Search for the cell housing the specified text and yield its [x, y] center coordinate. 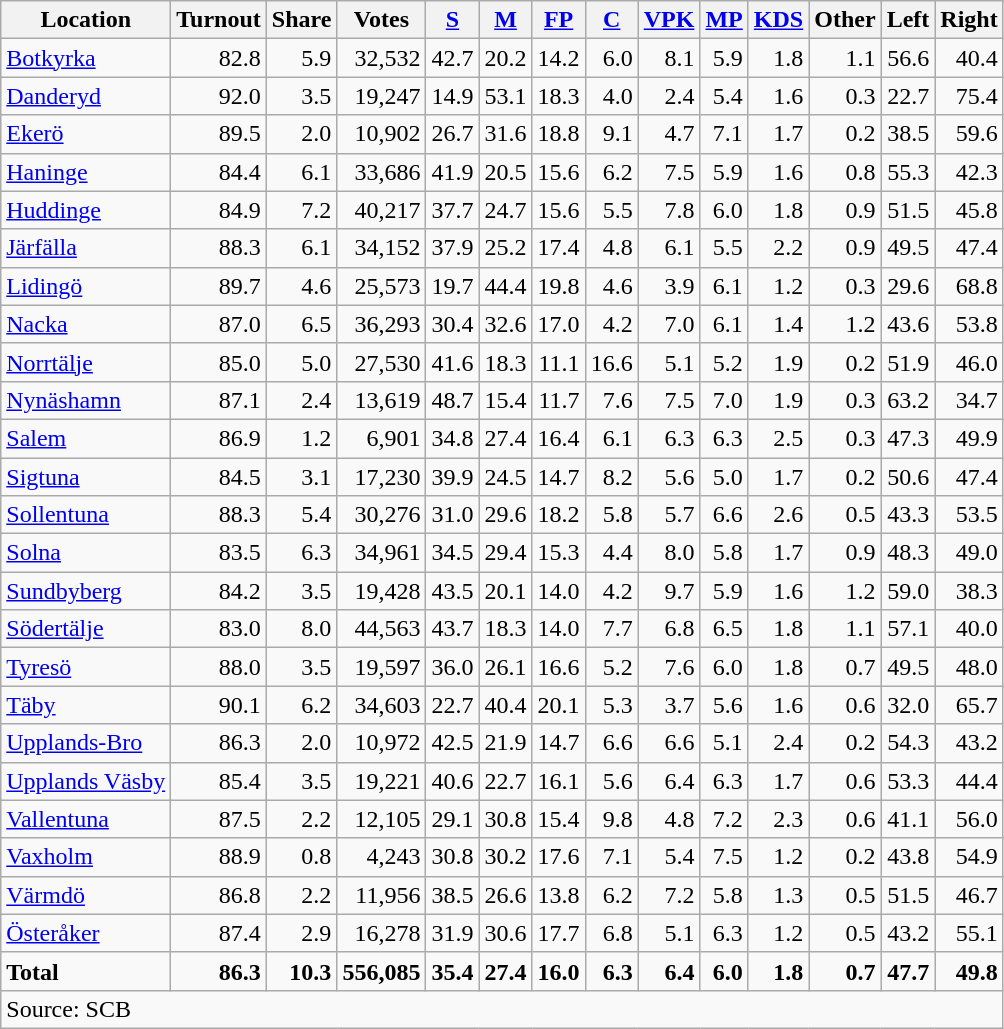
42.7 [452, 58]
43.6 [908, 324]
44,563 [382, 629]
31.9 [452, 933]
36,293 [382, 324]
17.4 [558, 248]
13,619 [382, 400]
2.9 [302, 933]
19,247 [382, 96]
Huddinge [86, 210]
Österåker [86, 933]
19.7 [452, 286]
17.7 [558, 933]
11.7 [558, 400]
48.7 [452, 400]
MP [724, 20]
7.8 [669, 210]
30,276 [382, 515]
48.3 [908, 553]
87.5 [219, 819]
36.0 [452, 667]
32.6 [506, 324]
Upplands Väsby [86, 781]
Share [302, 20]
88.9 [219, 857]
41.1 [908, 819]
83.5 [219, 553]
43.7 [452, 629]
Upplands-Bro [86, 743]
556,085 [382, 971]
30.4 [452, 324]
12,105 [382, 819]
27,530 [382, 362]
10.3 [302, 971]
34.7 [969, 400]
50.6 [908, 477]
Total [86, 971]
40.6 [452, 781]
86.8 [219, 895]
Lidingö [86, 286]
26.1 [506, 667]
89.5 [219, 134]
8.2 [612, 477]
5.3 [612, 705]
54.9 [969, 857]
31.6 [506, 134]
59.6 [969, 134]
41.9 [452, 172]
24.7 [506, 210]
40,217 [382, 210]
30.6 [506, 933]
Right [969, 20]
86.9 [219, 438]
84.9 [219, 210]
Haninge [86, 172]
Sollentuna [86, 515]
20.5 [506, 172]
16,278 [382, 933]
34.5 [452, 553]
57.1 [908, 629]
89.7 [219, 286]
Source: SCB [502, 1009]
C [612, 20]
85.4 [219, 781]
11.1 [558, 362]
43.3 [908, 515]
14.2 [558, 58]
16.1 [558, 781]
25,573 [382, 286]
53.8 [969, 324]
7.7 [612, 629]
51.9 [908, 362]
M [506, 20]
82.8 [219, 58]
Other [845, 20]
Järfälla [86, 248]
43.5 [452, 591]
87.0 [219, 324]
16.4 [558, 438]
48.0 [969, 667]
34,152 [382, 248]
Vaxholm [86, 857]
31.0 [452, 515]
17.0 [558, 324]
47.3 [908, 438]
Vallentuna [86, 819]
2.6 [778, 515]
45.8 [969, 210]
4.0 [612, 96]
42.5 [452, 743]
16.0 [558, 971]
39.9 [452, 477]
17.6 [558, 857]
9.8 [612, 819]
9.1 [612, 134]
9.7 [669, 591]
29.1 [452, 819]
35.4 [452, 971]
Sigtuna [86, 477]
24.5 [506, 477]
15.3 [558, 553]
65.7 [969, 705]
49.0 [969, 553]
37.9 [452, 248]
Salem [86, 438]
40.0 [969, 629]
53.1 [506, 96]
18.8 [558, 134]
33,686 [382, 172]
VPK [669, 20]
42.3 [969, 172]
6,901 [382, 438]
32.0 [908, 705]
Nynäshamn [86, 400]
Södertälje [86, 629]
1.4 [778, 324]
53.5 [969, 515]
85.0 [219, 362]
90.1 [219, 705]
Turnout [219, 20]
47.7 [908, 971]
3.9 [669, 286]
Location [86, 20]
41.6 [452, 362]
84.2 [219, 591]
34,961 [382, 553]
Solna [86, 553]
46.0 [969, 362]
1.3 [778, 895]
Värmdö [86, 895]
43.8 [908, 857]
84.4 [219, 172]
38.3 [969, 591]
Nacka [86, 324]
19,221 [382, 781]
20.2 [506, 58]
56.0 [969, 819]
Sundbyberg [86, 591]
FP [558, 20]
26.6 [506, 895]
49.9 [969, 438]
Left [908, 20]
Ekerö [86, 134]
13.8 [558, 895]
92.0 [219, 96]
25.2 [506, 248]
29.4 [506, 553]
54.3 [908, 743]
10,972 [382, 743]
KDS [778, 20]
8.1 [669, 58]
Tyresö [86, 667]
4.4 [612, 553]
2.3 [778, 819]
59.0 [908, 591]
21.9 [506, 743]
17,230 [382, 477]
10,902 [382, 134]
49.8 [969, 971]
Votes [382, 20]
Danderyd [86, 96]
Täby [86, 705]
4.7 [669, 134]
19,428 [382, 591]
46.7 [969, 895]
88.0 [219, 667]
68.8 [969, 286]
3.7 [669, 705]
37.7 [452, 210]
4,243 [382, 857]
87.4 [219, 933]
11,956 [382, 895]
83.0 [219, 629]
2.5 [778, 438]
Norrtälje [86, 362]
53.3 [908, 781]
84.5 [219, 477]
56.6 [908, 58]
19.8 [558, 286]
75.4 [969, 96]
34.8 [452, 438]
30.2 [506, 857]
3.1 [302, 477]
19,597 [382, 667]
18.2 [558, 515]
32,532 [382, 58]
5.7 [669, 515]
55.1 [969, 933]
55.3 [908, 172]
S [452, 20]
63.2 [908, 400]
Botkyrka [86, 58]
34,603 [382, 705]
26.7 [452, 134]
87.1 [219, 400]
14.9 [452, 96]
